Capture the cell that displays the provided text and extract its [X, Y] central coordinate. 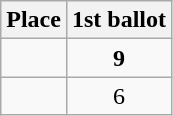
1st ballot [118, 20]
6 [118, 96]
Place [34, 20]
9 [118, 58]
